From the cell containing the given text, extract its center point as [x, y] coordinate. 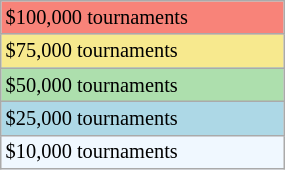
$25,000 tournaments [142, 118]
$50,000 tournaments [142, 85]
$10,000 tournaments [142, 152]
$75,000 tournaments [142, 51]
$100,000 tournaments [142, 17]
